Return [x, y] of the center of cell containing provided text 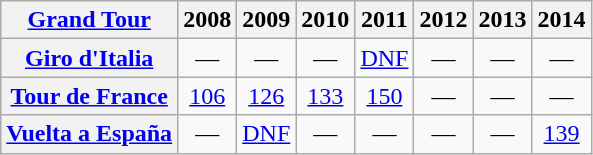
Tour de France [90, 96]
2012 [444, 20]
2014 [562, 20]
150 [384, 96]
Vuelta a España [90, 134]
2013 [502, 20]
2008 [208, 20]
2009 [266, 20]
139 [562, 134]
133 [326, 96]
Grand Tour [90, 20]
126 [266, 96]
2010 [326, 20]
2011 [384, 20]
Giro d'Italia [90, 58]
106 [208, 96]
